From the cell containing the given text, extract its center point as (x, y) coordinate. 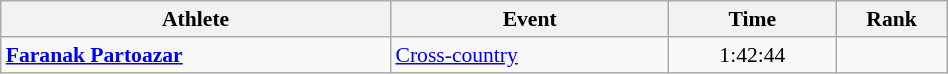
1:42:44 (752, 55)
Cross-country (529, 55)
Faranak Partoazar (196, 55)
Rank (892, 19)
Athlete (196, 19)
Event (529, 19)
Time (752, 19)
